For the text-containing cell, return its midpoint in [x, y] coordinate format. 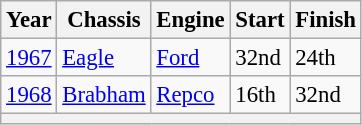
Engine [190, 20]
24th [326, 58]
16th [260, 95]
Finish [326, 20]
Ford [190, 58]
Year [29, 20]
1968 [29, 95]
Eagle [104, 58]
Chassis [104, 20]
Brabham [104, 95]
Repco [190, 95]
Start [260, 20]
1967 [29, 58]
